Return [X, Y] of the center of cell containing provided text 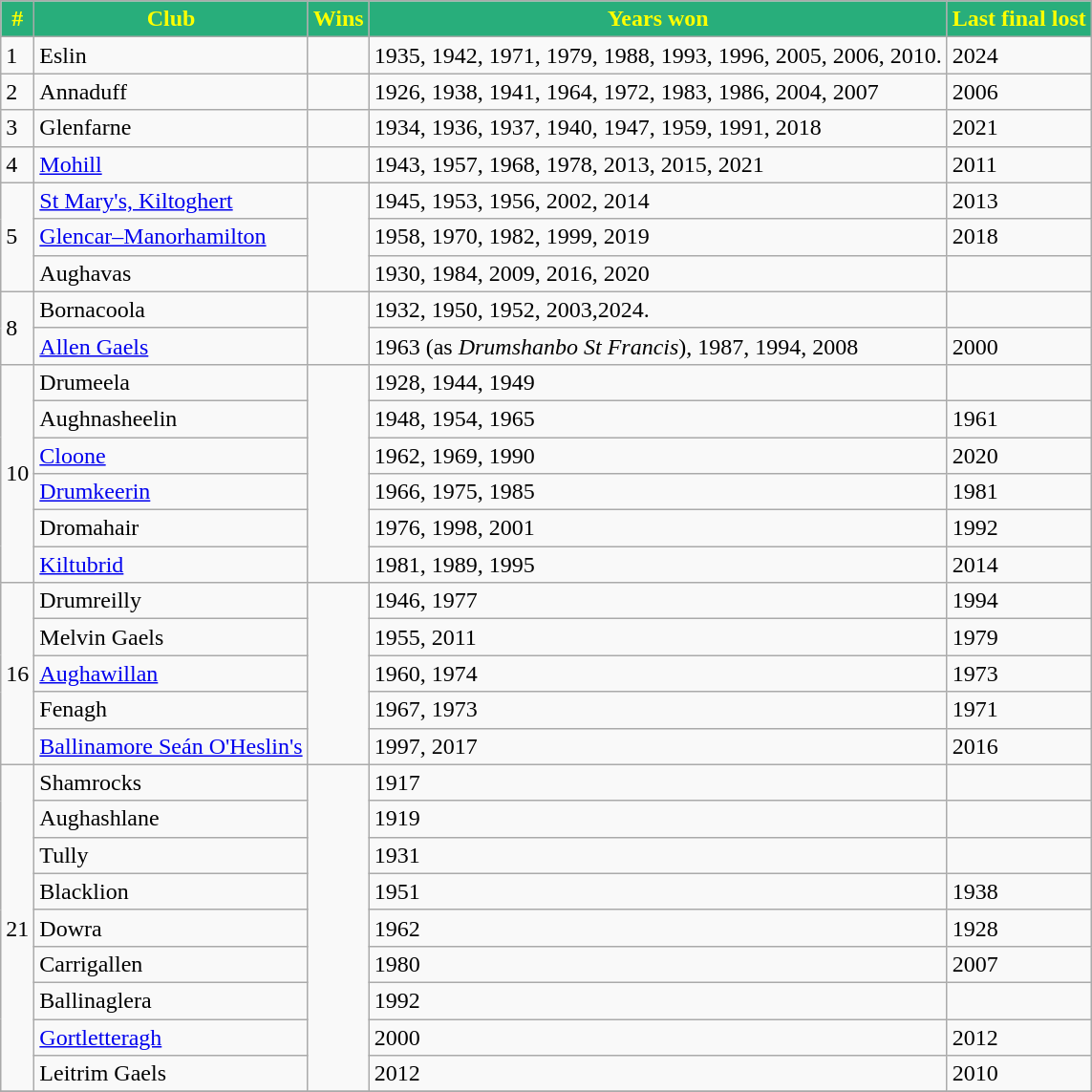
1919 [657, 819]
1981, 1989, 1995 [657, 565]
Cloone [171, 456]
1997, 2017 [657, 746]
8 [17, 328]
3 [17, 128]
Drumeela [171, 382]
1963 (as Drumshanbo St Francis), 1987, 1994, 2008 [657, 346]
1946, 1977 [657, 601]
5 [17, 237]
Allen Gaels [171, 346]
1980 [657, 964]
2014 [1018, 565]
1962 [657, 928]
1917 [657, 782]
Last final lost [1018, 19]
2024 [1018, 55]
# [17, 19]
1962, 1969, 1990 [657, 456]
Aughashlane [171, 819]
1981 [1018, 492]
Club [171, 19]
Glencar–Manorhamilton [171, 237]
21 [17, 929]
Aughawillan [171, 674]
Tully [171, 855]
1979 [1018, 637]
1934, 1936, 1937, 1940, 1947, 1959, 1991, 2018 [657, 128]
1994 [1018, 601]
1967, 1973 [657, 710]
1 [17, 55]
1935, 1942, 1971, 1979, 1988, 1993, 1996, 2005, 2006, 2010. [657, 55]
1958, 1970, 1982, 1999, 2019 [657, 237]
1971 [1018, 710]
Drumkeerin [171, 492]
Wins [338, 19]
1976, 1998, 2001 [657, 528]
1955, 2011 [657, 637]
St Mary's, Kiltoghert [171, 201]
1930, 1984, 2009, 2016, 2020 [657, 273]
Blacklion [171, 891]
2013 [1018, 201]
Ballinamore Seán O'Heslin's [171, 746]
Aughavas [171, 273]
Melvin Gaels [171, 637]
Dowra [171, 928]
Kiltubrid [171, 565]
Gortletteragh [171, 1037]
Aughnasheelin [171, 418]
1926, 1938, 1941, 1964, 1972, 1983, 1986, 2004, 2007 [657, 92]
Fenagh [171, 710]
1960, 1974 [657, 674]
Carrigallen [171, 964]
2007 [1018, 964]
Glenfarne [171, 128]
1928 [1018, 928]
4 [17, 164]
1951 [657, 891]
Leitrim Gaels [171, 1074]
1973 [1018, 674]
Bornacoola [171, 310]
Shamrocks [171, 782]
1943, 1957, 1968, 1978, 2013, 2015, 2021 [657, 164]
1945, 1953, 1956, 2002, 2014 [657, 201]
2021 [1018, 128]
2 [17, 92]
1948, 1954, 1965 [657, 418]
2006 [1018, 92]
1966, 1975, 1985 [657, 492]
Ballinaglera [171, 1000]
2016 [1018, 746]
2010 [1018, 1074]
2020 [1018, 456]
Drumreilly [171, 601]
2011 [1018, 164]
1928, 1944, 1949 [657, 382]
1932, 1950, 1952, 2003,2024. [657, 310]
1938 [1018, 891]
Eslin [171, 55]
Years won [657, 19]
2018 [1018, 237]
16 [17, 674]
1961 [1018, 418]
Annaduff [171, 92]
1931 [657, 855]
Dromahair [171, 528]
10 [17, 473]
Mohill [171, 164]
